Extract the [x, y] coordinate from the center of the cell holding the provided text.  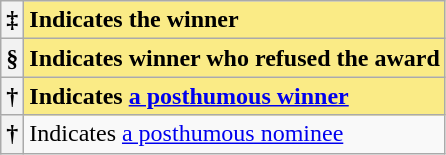
‡ [12, 20]
§ [12, 58]
Indicates a posthumous nominee [235, 134]
Indicates winner who refused the award [235, 58]
Indicates the winner [235, 20]
Indicates a posthumous winner [235, 96]
